Capture the cell that displays the provided text and extract its (X, Y) central coordinate. 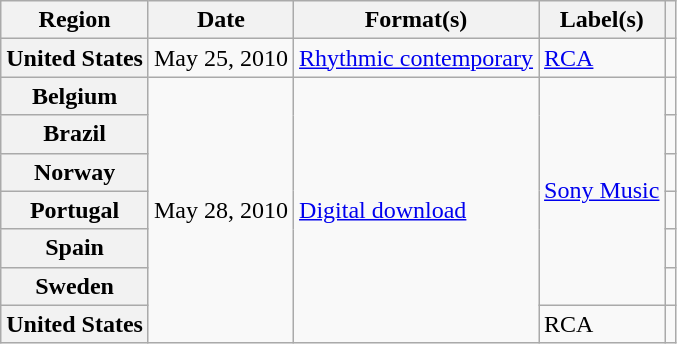
May 25, 2010 (220, 58)
Sweden (75, 286)
Portugal (75, 210)
Sony Music (602, 191)
Rhythmic contemporary (416, 58)
Spain (75, 248)
May 28, 2010 (220, 210)
Date (220, 20)
Brazil (75, 134)
Belgium (75, 96)
Digital download (416, 210)
Region (75, 20)
Label(s) (602, 20)
Norway (75, 172)
Format(s) (416, 20)
